For the text-containing cell, return its midpoint in (X, Y) coordinate format. 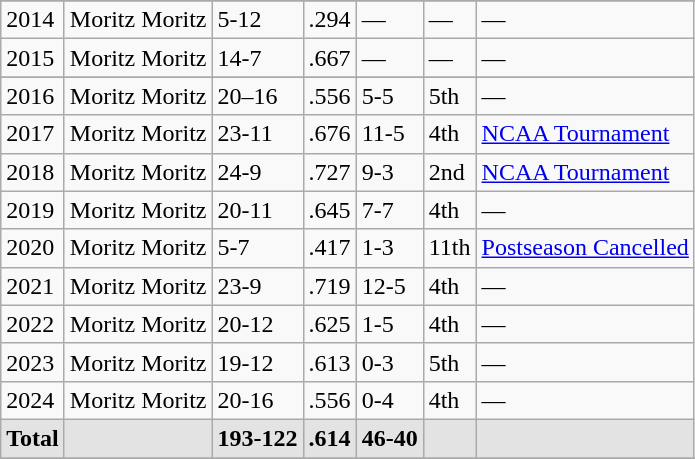
2020 (33, 248)
11th (450, 248)
23-11 (258, 134)
14-7 (258, 58)
1-3 (390, 248)
11-5 (390, 134)
.667 (330, 58)
23-9 (258, 286)
Total (33, 438)
2024 (33, 400)
24-9 (258, 172)
.676 (330, 134)
.613 (330, 362)
2015 (33, 58)
.614 (330, 438)
5-5 (390, 96)
9-3 (390, 172)
193-122 (258, 438)
.645 (330, 210)
2nd (450, 172)
.727 (330, 172)
7-7 (390, 210)
.417 (330, 248)
.625 (330, 324)
0-4 (390, 400)
2016 (33, 96)
2014 (33, 20)
2022 (33, 324)
2018 (33, 172)
2019 (33, 210)
1-5 (390, 324)
2021 (33, 286)
5-7 (258, 248)
20-12 (258, 324)
5-12 (258, 20)
0-3 (390, 362)
12-5 (390, 286)
20-11 (258, 210)
46-40 (390, 438)
20-16 (258, 400)
.294 (330, 20)
Postseason Cancelled (585, 248)
.719 (330, 286)
2017 (33, 134)
2023 (33, 362)
19-12 (258, 362)
20–16 (258, 96)
